Provide the [X, Y] coordinate of the cell's center where the given text is located.  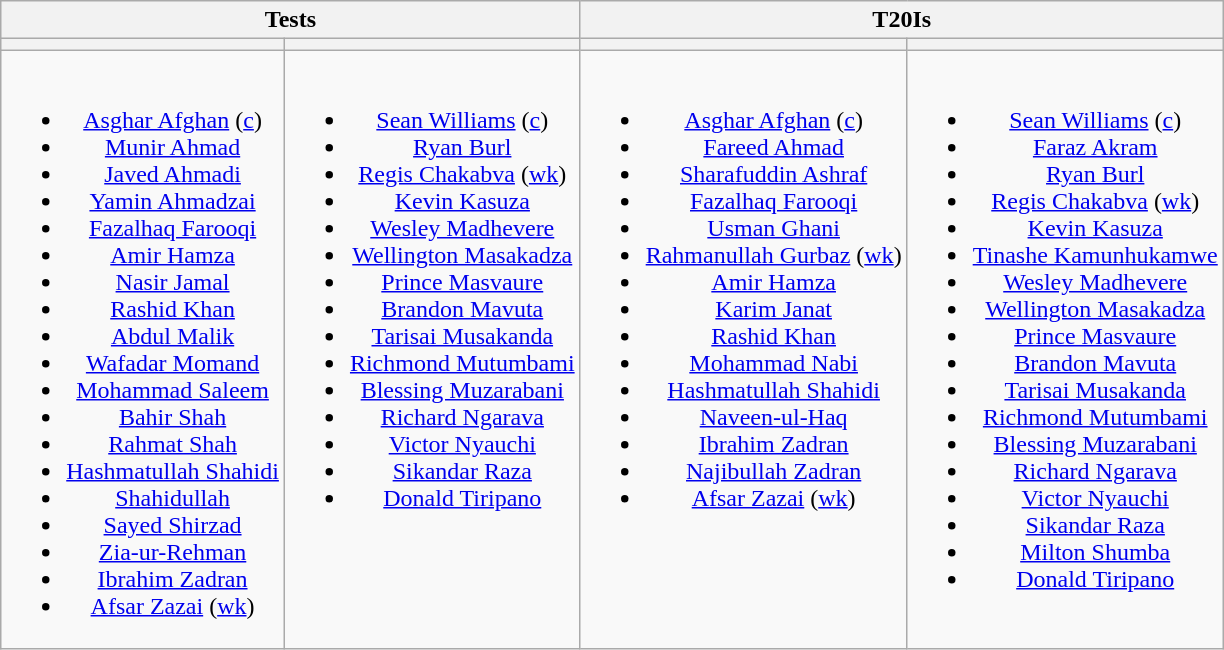
Tests [290, 20]
T20Is [902, 20]
